Identify which cell holds the provided text, then report its (x, y) central coordinate. 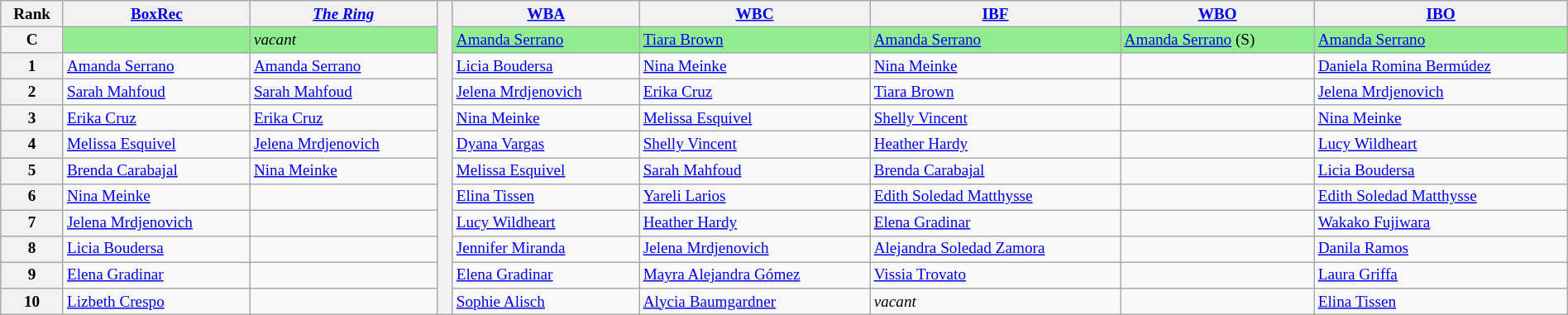
7 (32, 223)
Vissia Trovato (996, 275)
Alycia Baumgardner (754, 302)
Mayra Alejandra Gómez (754, 275)
Dyana Vargas (546, 145)
BoxRec (156, 14)
Sophie Alisch (546, 302)
10 (32, 302)
8 (32, 249)
Laura Griffa (1441, 275)
The Ring (343, 14)
1 (32, 66)
4 (32, 145)
IBO (1441, 14)
3 (32, 118)
Amanda Serrano (S) (1217, 40)
WBO (1217, 14)
Alejandra Soledad Zamora (996, 249)
C (32, 40)
Jennifer Miranda (546, 249)
2 (32, 92)
IBF (996, 14)
Wakako Fujiwara (1441, 223)
5 (32, 170)
6 (32, 197)
Danila Ramos (1441, 249)
WBC (754, 14)
9 (32, 275)
Rank (32, 14)
Yareli Larios (754, 197)
Daniela Romina Bermúdez (1441, 66)
WBA (546, 14)
Lizbeth Crespo (156, 302)
